Identify which cell holds the provided text, then report its (X, Y) central coordinate. 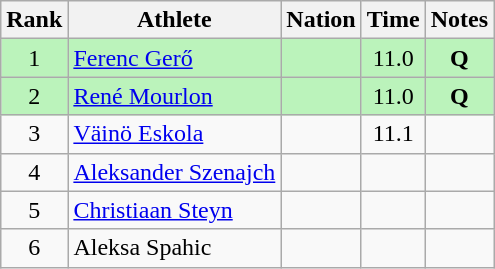
Athlete (174, 20)
Aleksa Spahic (174, 248)
1 (34, 58)
Rank (34, 20)
Christiaan Steyn (174, 210)
11.1 (393, 134)
Ferenc Gerő (174, 58)
René Mourlon (174, 96)
2 (34, 96)
3 (34, 134)
Time (393, 20)
Väinö Eskola (174, 134)
6 (34, 248)
Nation (321, 20)
Aleksander Szenajch (174, 172)
5 (34, 210)
4 (34, 172)
Notes (459, 20)
